Find where the given text appears and provide that cell's center as [X, Y] coordinate. 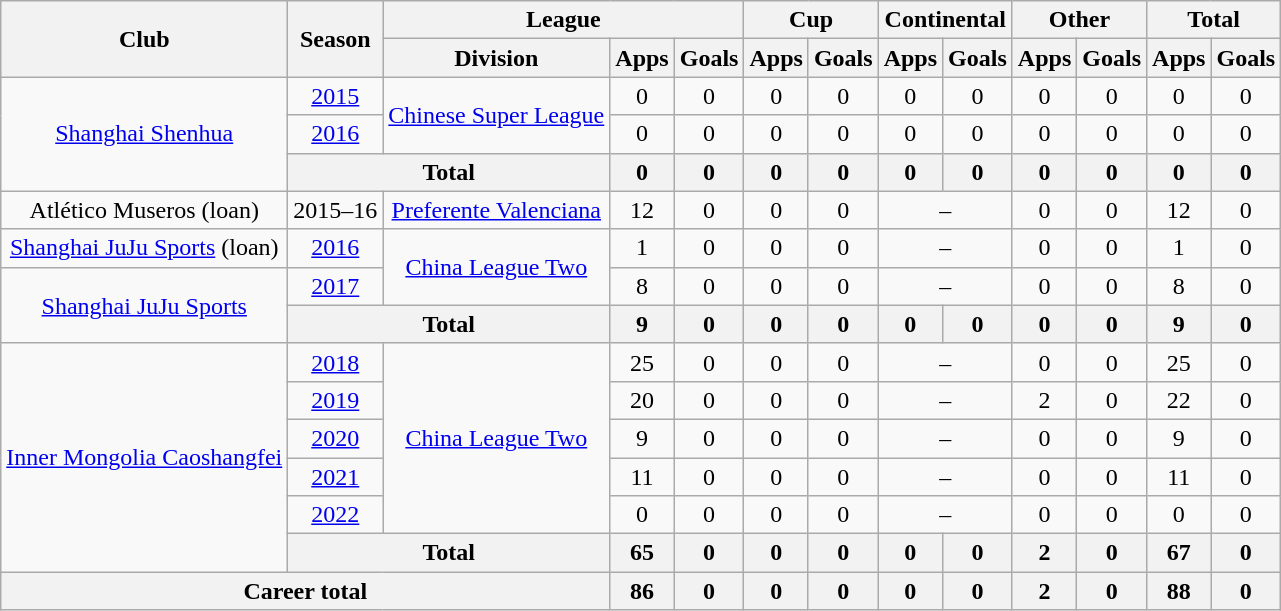
67 [1179, 553]
Club [144, 39]
Cup [811, 20]
Inner Mongolia Caoshangfei [144, 457]
2020 [336, 438]
20 [642, 400]
2022 [336, 515]
Shanghai JuJu Sports (loan) [144, 248]
88 [1179, 591]
Preferente Valenciana [496, 210]
Season [336, 39]
2017 [336, 286]
2015 [336, 96]
Continental [945, 20]
Shanghai JuJu Sports [144, 305]
League [564, 20]
Shanghai Shenhua [144, 134]
86 [642, 591]
2019 [336, 400]
65 [642, 553]
2018 [336, 362]
2021 [336, 477]
Career total [306, 591]
Chinese Super League [496, 115]
22 [1179, 400]
Atlético Museros (loan) [144, 210]
Division [496, 58]
2015–16 [336, 210]
Other [1079, 20]
